Locate the cell with the specified text and output its [X, Y] center coordinate. 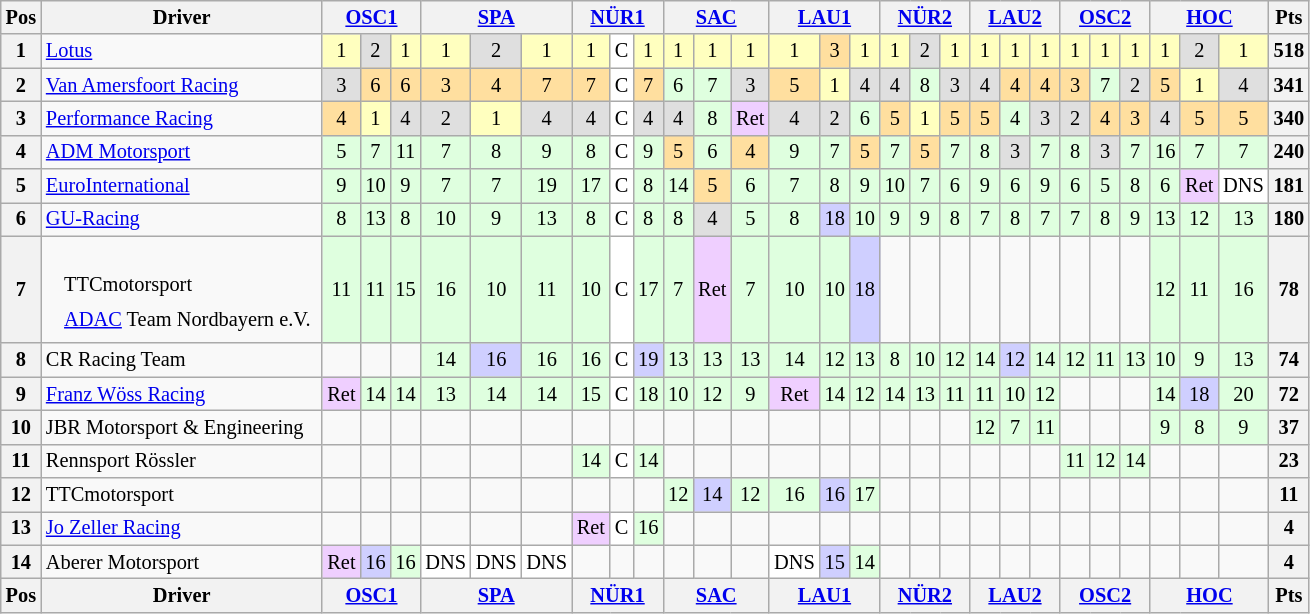
Aberer Motorsport [182, 562]
340 [1289, 118]
37 [1289, 427]
JBR Motorsport & Engineering [182, 427]
EuroInternational [182, 186]
ADAC Team Nordbayern e.V. [188, 319]
CR Racing Team [182, 360]
TTCmotorsport ADAC Team Nordbayern e.V. [182, 290]
72 [1289, 394]
78 [1289, 290]
180 [1289, 219]
181 [1289, 186]
ADM Motorsport [182, 152]
518 [1289, 51]
20 [1243, 394]
240 [1289, 152]
GU-Racing [182, 219]
Van Amersfoort Racing [182, 85]
Performance Racing [182, 118]
Franz Wöss Racing [182, 394]
Lotus [182, 51]
74 [1289, 360]
23 [1289, 461]
Jo Zeller Racing [182, 528]
341 [1289, 85]
Rennsport Rössler [182, 461]
